For the text-containing cell, return its midpoint in [x, y] coordinate format. 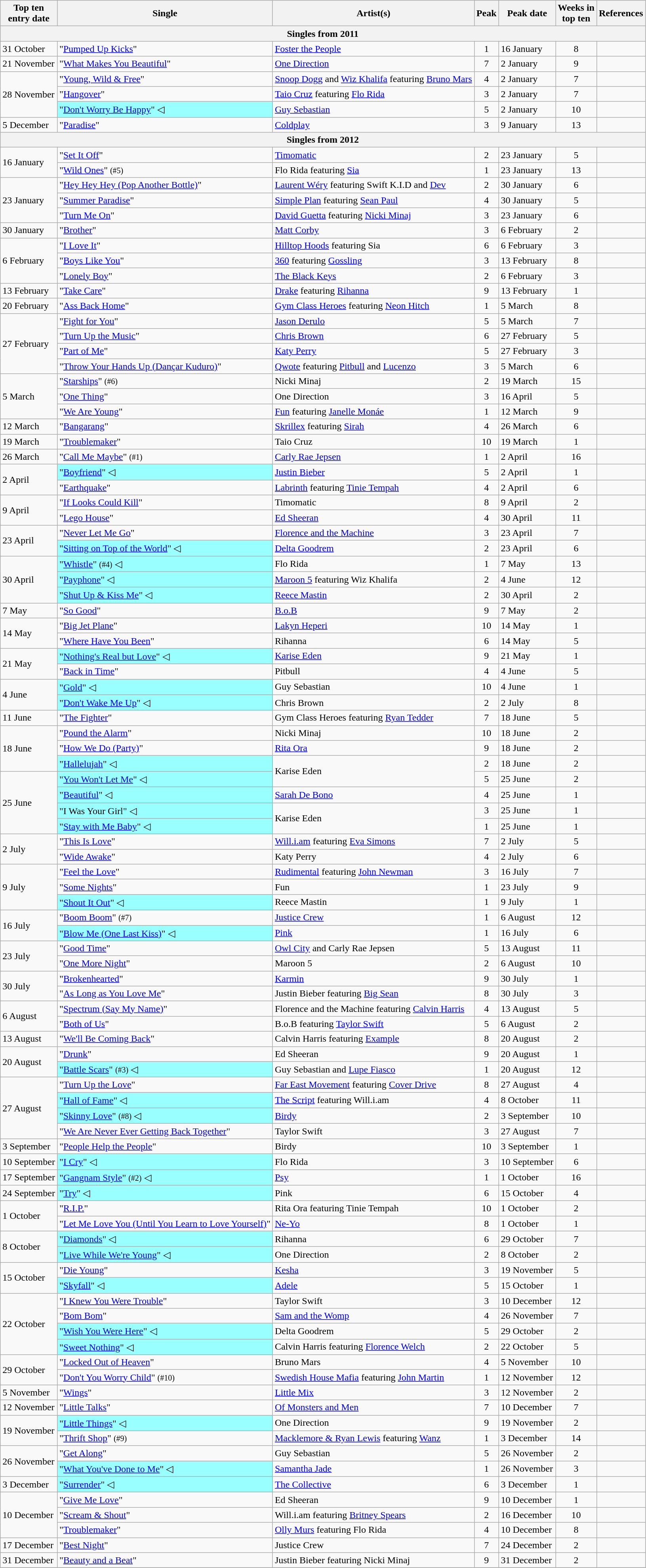
"Part of Me" [165, 351]
"Set It Off" [165, 155]
Rita Ora [373, 748]
"Don't You Worry Child" (#10) [165, 1377]
Peak date [527, 13]
"Back in Time" [165, 671]
"Whistle" (#4) ◁ [165, 564]
"One More Night" [165, 964]
"Wish You Were Here" ◁ [165, 1331]
"You Won't Let Me" ◁ [165, 779]
Simple Plan featuring Sean Paul [373, 200]
Peak [486, 13]
"Turn Up the Love" [165, 1085]
Of Monsters and Men [373, 1407]
"Ass Back Home" [165, 306]
14 [576, 1438]
24 December [527, 1545]
"Boom Boom" (#7) [165, 918]
"Lonely Boy" [165, 275]
The Script featuring Will.i.am [373, 1100]
Weeks intop ten [576, 13]
"Pumped Up Kicks" [165, 49]
"Never Let Me Go" [165, 533]
Fun [373, 887]
"Don't Worry Be Happy" ◁ [165, 109]
28 November [29, 94]
"Little Things" ◁ [165, 1423]
Maroon 5 featuring Wiz Khalifa [373, 579]
Jason Derulo [373, 321]
"Where Have You Been" [165, 641]
Laurent Wéry featuring Swift K.I.D and Dev [373, 185]
9 January [527, 125]
Sam and the Womp [373, 1316]
21 November [29, 64]
"Good Time" [165, 948]
Far East Movement featuring Cover Drive [373, 1085]
Swedish House Mafia featuring John Martin [373, 1377]
"Die Young" [165, 1270]
17 December [29, 1545]
"Brother" [165, 230]
Hilltop Hoods featuring Sia [373, 245]
"How We Do (Party)" [165, 748]
"Lego House" [165, 518]
Singles from 2011 [323, 34]
"Wild Ones" (#5) [165, 170]
"Paradise" [165, 125]
"Pound the Alarm" [165, 733]
"Hangover" [165, 94]
"Young, Wild & Free" [165, 79]
Carly Rae Jepsen [373, 457]
"Drunk" [165, 1054]
Little Mix [373, 1392]
Macklemore & Ryan Lewis featuring Wanz [373, 1438]
"Get Along" [165, 1453]
Will.i.am featuring Britney Spears [373, 1515]
Coldplay [373, 125]
Guy Sebastian and Lupe Fiasco [373, 1069]
Gym Class Heroes featuring Ryan Tedder [373, 718]
"Skyfall" ◁ [165, 1285]
"Battle Scars" (#3) ◁ [165, 1069]
360 featuring Gossling [373, 260]
"Shout It Out" ◁ [165, 902]
Labrinth featuring Tinie Tempah [373, 488]
"Earthquake" [165, 488]
"Shut Up & Kiss Me" ◁ [165, 595]
"Wide Awake" [165, 857]
Skrillex featuring Sirah [373, 426]
"We'll Be Coming Back" [165, 1039]
"Big Jet Plane" [165, 625]
Gym Class Heroes featuring Neon Hitch [373, 306]
"Take Care" [165, 291]
B.o.B featuring Taylor Swift [373, 1024]
Karmin [373, 979]
"Scream & Shout" [165, 1515]
B.o.B [373, 610]
David Guetta featuring Nicki Minaj [373, 215]
"Throw Your Hands Up (Dançar Kuduro)" [165, 366]
"So Good" [165, 610]
Justin Bieber featuring Nicki Minaj [373, 1560]
"Gangnam Style" (#2) ◁ [165, 1177]
"What You've Done to Me" ◁ [165, 1469]
"I Was Your Girl" ◁ [165, 811]
Top tenentry date [29, 13]
Qwote featuring Pitbull and Lucenzo [373, 366]
Foster the People [373, 49]
"Hall of Fame" ◁ [165, 1100]
"Brokenhearted" [165, 979]
"I Love It" [165, 245]
Rita Ora featuring Tinie Tempah [373, 1209]
"I Cry" ◁ [165, 1162]
"Wings" [165, 1392]
"We Are Young" [165, 411]
20 February [29, 306]
"Starships" (#6) [165, 381]
Ne-Yo [373, 1224]
Sarah De Bono [373, 795]
"Locked Out of Heaven" [165, 1362]
Singles from 2012 [323, 140]
15 [576, 381]
"One Thing" [165, 396]
Single [165, 13]
"Try" ◁ [165, 1193]
"Sweet Nothing" ◁ [165, 1347]
Justin Bieber featuring Big Sean [373, 994]
16 December [527, 1515]
Bruno Mars [373, 1362]
"Let Me Love You (Until You Learn to Love Yourself)" [165, 1224]
"Give Me Love" [165, 1500]
Snoop Dogg and Wiz Khalifa featuring Bruno Mars [373, 79]
Fun featuring Janelle Monáe [373, 411]
"Skinny Love" (#8) ◁ [165, 1116]
Kesha [373, 1270]
Lakyn Heperi [373, 625]
Calvin Harris featuring Florence Welch [373, 1347]
24 September [29, 1193]
"People Help the People" [165, 1146]
Justin Bieber [373, 472]
"Beautiful" ◁ [165, 795]
"Thrift Shop" (#9) [165, 1438]
"Boyfriend" ◁ [165, 472]
"Bom Bom" [165, 1316]
Artist(s) [373, 13]
"Some Nights" [165, 887]
"Live While We're Young" ◁ [165, 1254]
"Don't Wake Me Up" ◁ [165, 703]
Maroon 5 [373, 964]
Will.i.am featuring Eva Simons [373, 841]
"Stay with Me Baby" ◁ [165, 826]
"Call Me Maybe" (#1) [165, 457]
"Blow Me (One Last Kiss)" ◁ [165, 933]
Psy [373, 1177]
"Feel the Love" [165, 872]
The Collective [373, 1484]
"Gold" ◁ [165, 687]
"Bangarang" [165, 426]
"Diamonds" ◁ [165, 1239]
5 December [29, 125]
Rudimental featuring John Newman [373, 872]
"Payphone" ◁ [165, 579]
"This Is Love" [165, 841]
"Hey Hey Hey (Pop Another Bottle)" [165, 185]
"We Are Never Ever Getting Back Together" [165, 1131]
16 April [527, 396]
Florence and the Machine [373, 533]
Owl City and Carly Rae Jepsen [373, 948]
Olly Murs featuring Flo Rida [373, 1530]
11 June [29, 718]
"Sitting on Top of the World" ◁ [165, 548]
31 October [29, 49]
"Both of Us" [165, 1024]
"Little Talks" [165, 1407]
"R.I.P." [165, 1209]
Flo Rida featuring Sia [373, 170]
"Surrender" ◁ [165, 1484]
"The Fighter" [165, 718]
Samantha Jade [373, 1469]
Calvin Harris featuring Example [373, 1039]
"Hallelujah" ◁ [165, 763]
"Turn Me On" [165, 215]
"Fight for You" [165, 321]
"Boys Like You" [165, 260]
"Summer Paradise" [165, 200]
"If Looks Could Kill" [165, 503]
"I Knew You Were Trouble" [165, 1300]
"Beauty and a Beat" [165, 1560]
17 September [29, 1177]
The Black Keys [373, 275]
Matt Corby [373, 230]
Drake featuring Rihanna [373, 291]
"Best Night" [165, 1545]
Florence and the Machine featuring Calvin Harris [373, 1009]
"What Makes You Beautiful" [165, 64]
References [621, 13]
Taio Cruz featuring Flo Rida [373, 94]
"As Long as You Love Me" [165, 994]
Pitbull [373, 671]
Adele [373, 1285]
"Spectrum (Say My Name)" [165, 1009]
"Nothing's Real but Love" ◁ [165, 656]
"Turn Up the Music" [165, 336]
Taio Cruz [373, 442]
